From the cell containing the given text, extract its center point as (X, Y) coordinate. 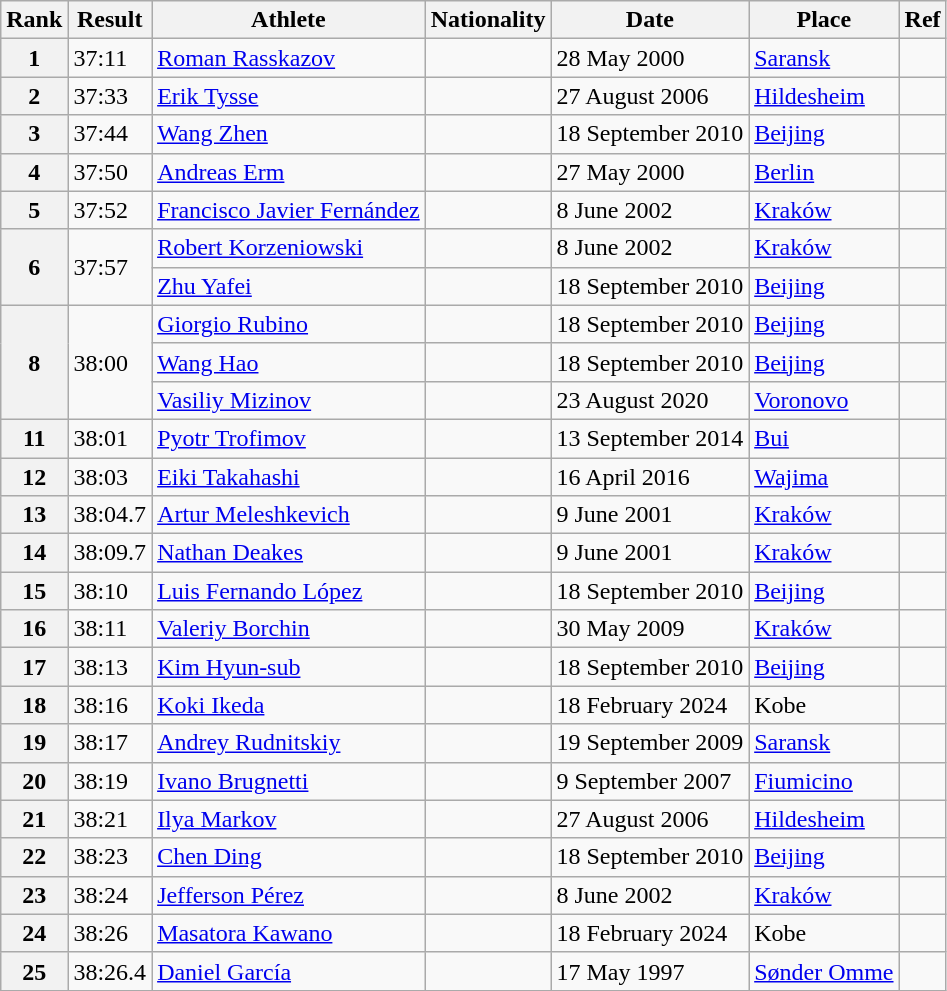
Robert Korzeniowski (289, 248)
18 (34, 705)
23 (34, 895)
20 (34, 781)
Fiumicino (824, 781)
37:57 (110, 267)
38:23 (110, 857)
25 (34, 971)
37:44 (110, 134)
5 (34, 210)
Artur Meleshkevich (289, 515)
38:26 (110, 933)
22 (34, 857)
Date (650, 20)
19 (34, 743)
Roman Rasskazov (289, 58)
Nationality (488, 20)
Giorgio Rubino (289, 324)
1 (34, 58)
9 September 2007 (650, 781)
Francisco Javier Fernández (289, 210)
Rank (34, 20)
Bui (824, 438)
21 (34, 819)
27 May 2000 (650, 172)
11 (34, 438)
30 May 2009 (650, 629)
16 (34, 629)
Athlete (289, 20)
2 (34, 96)
38:19 (110, 781)
24 (34, 933)
37:50 (110, 172)
38:04.7 (110, 515)
Jefferson Pérez (289, 895)
14 (34, 553)
Nathan Deakes (289, 553)
38:10 (110, 591)
38:16 (110, 705)
38:24 (110, 895)
Daniel García (289, 971)
4 (34, 172)
13 (34, 515)
8 (34, 362)
37:33 (110, 96)
Masatora Kawano (289, 933)
37:11 (110, 58)
19 September 2009 (650, 743)
38:13 (110, 667)
Berlin (824, 172)
Zhu Yafei (289, 286)
Luis Fernando López (289, 591)
23 August 2020 (650, 400)
Ivano Brugnetti (289, 781)
Place (824, 20)
38:03 (110, 477)
Wajima (824, 477)
Sønder Omme (824, 971)
38:17 (110, 743)
28 May 2000 (650, 58)
Ilya Markov (289, 819)
38:26.4 (110, 971)
12 (34, 477)
13 September 2014 (650, 438)
Vasiliy Mizinov (289, 400)
38:00 (110, 362)
17 (34, 667)
Koki Ikeda (289, 705)
Chen Ding (289, 857)
Wang Hao (289, 362)
38:21 (110, 819)
Voronovo (824, 400)
Result (110, 20)
Eiki Takahashi (289, 477)
38:01 (110, 438)
37:52 (110, 210)
Andreas Erm (289, 172)
Kim Hyun-sub (289, 667)
Pyotr Trofimov (289, 438)
38:09.7 (110, 553)
Ref (922, 20)
15 (34, 591)
38:11 (110, 629)
16 April 2016 (650, 477)
17 May 1997 (650, 971)
Wang Zhen (289, 134)
Andrey Rudnitskiy (289, 743)
Valeriy Borchin (289, 629)
Erik Tysse (289, 96)
6 (34, 267)
3 (34, 134)
